Locate the cell with the specified text and output its [X, Y] center coordinate. 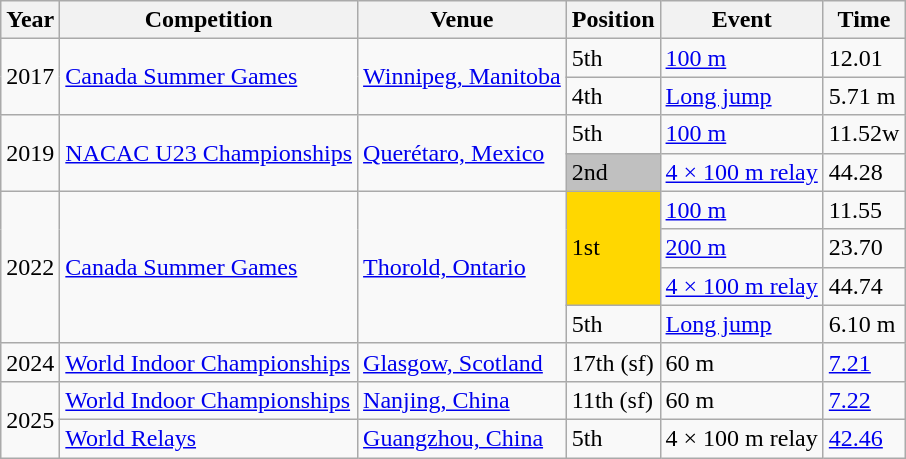
11th (sf) [613, 400]
11.52w [864, 134]
1st [613, 248]
4th [613, 96]
5.71 m [864, 96]
2019 [30, 153]
2nd [613, 172]
Nanjing, China [462, 400]
NACAC U23 Championships [209, 153]
World Relays [209, 438]
6.10 m [864, 324]
44.28 [864, 172]
2017 [30, 77]
Year [30, 20]
2025 [30, 419]
7.21 [864, 362]
17th (sf) [613, 362]
Querétaro, Mexico [462, 153]
200 m [742, 248]
11.55 [864, 210]
Time [864, 20]
Guangzhou, China [462, 438]
Venue [462, 20]
7.22 [864, 400]
42.46 [864, 438]
Competition [209, 20]
Glasgow, Scotland [462, 362]
12.01 [864, 58]
23.70 [864, 248]
Winnipeg, Manitoba [462, 77]
2022 [30, 267]
Position [613, 20]
Thorold, Ontario [462, 267]
2024 [30, 362]
Event [742, 20]
44.74 [864, 286]
